Find where the given text appears and provide that cell's center as (X, Y) coordinate. 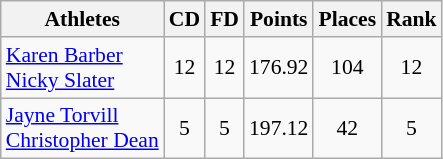
FD (224, 19)
Points (278, 19)
197.12 (278, 128)
CD (184, 19)
Karen BarberNicky Slater (82, 68)
Athletes (82, 19)
176.92 (278, 68)
Rank (412, 19)
104 (347, 68)
Jayne TorvillChristopher Dean (82, 128)
42 (347, 128)
Places (347, 19)
